Search for the cell housing the specified text and yield its [X, Y] center coordinate. 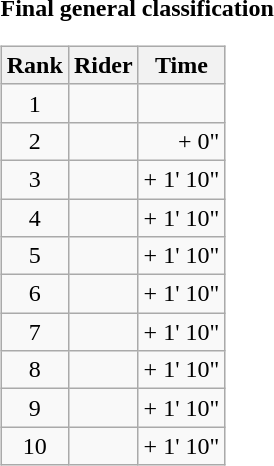
Time [182, 65]
1 [34, 103]
7 [34, 332]
5 [34, 256]
3 [34, 179]
9 [34, 408]
10 [34, 446]
8 [34, 370]
+ 0" [182, 141]
6 [34, 294]
4 [34, 217]
2 [34, 141]
Rider [103, 65]
Rank [34, 65]
